Extract the [X, Y] coordinate from the center of the cell holding the provided text.  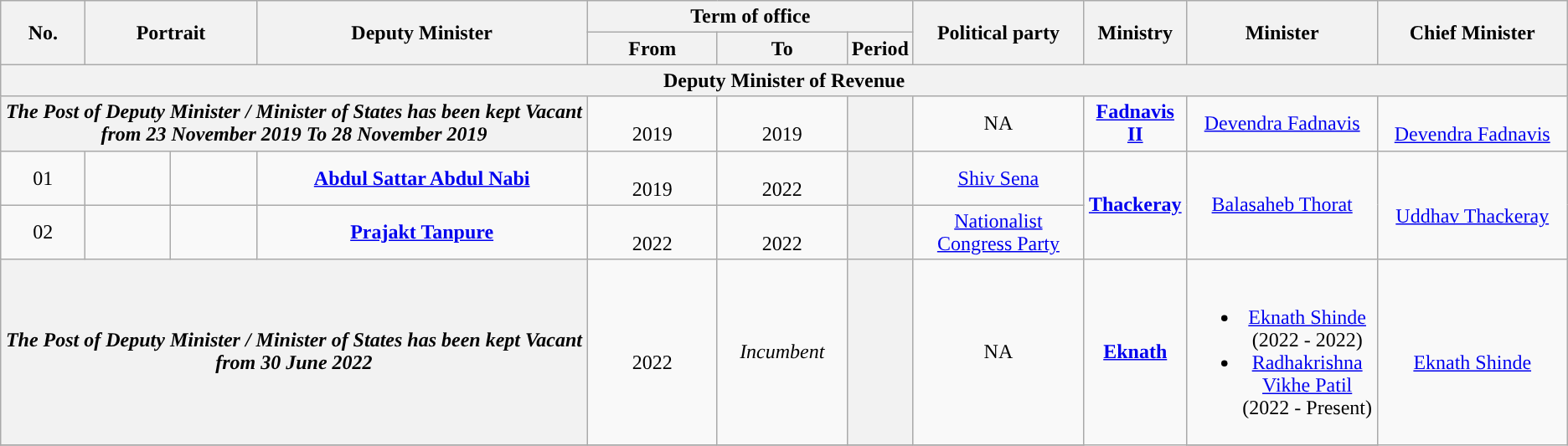
From [652, 49]
To [782, 49]
Prajakt Tanpure [422, 233]
Period [879, 49]
Political party [998, 33]
Nationalist Congress Party [998, 233]
Thackeray [1135, 205]
Uddhav Thackeray [1473, 205]
01 [44, 177]
Term of office [750, 17]
Minister [1282, 33]
Portrait [171, 33]
02 [44, 233]
The Post of Deputy Minister / Minister of States has been kept Vacant from 23 November 2019 To 28 November 2019 [294, 124]
The Post of Deputy Minister / Minister of States has been kept Vacant from 30 June 2022 [294, 351]
Balasaheb Thorat [1282, 205]
Eknath Shinde(2022 - 2022)Radhakrishna Vikhe Patil (2022 - Present) [1282, 351]
Fadnavis II [1135, 124]
Eknath Shinde [1473, 351]
Chief Minister [1473, 33]
Shiv Sena [998, 177]
Incumbent [782, 351]
Deputy Minister of Revenue [784, 80]
Ministry [1135, 33]
No. [44, 33]
Abdul Sattar Abdul Nabi [422, 177]
Deputy Minister [422, 33]
Eknath [1135, 351]
